Scan for the cell matching the given text and deliver its [X, Y] coordinate at center. 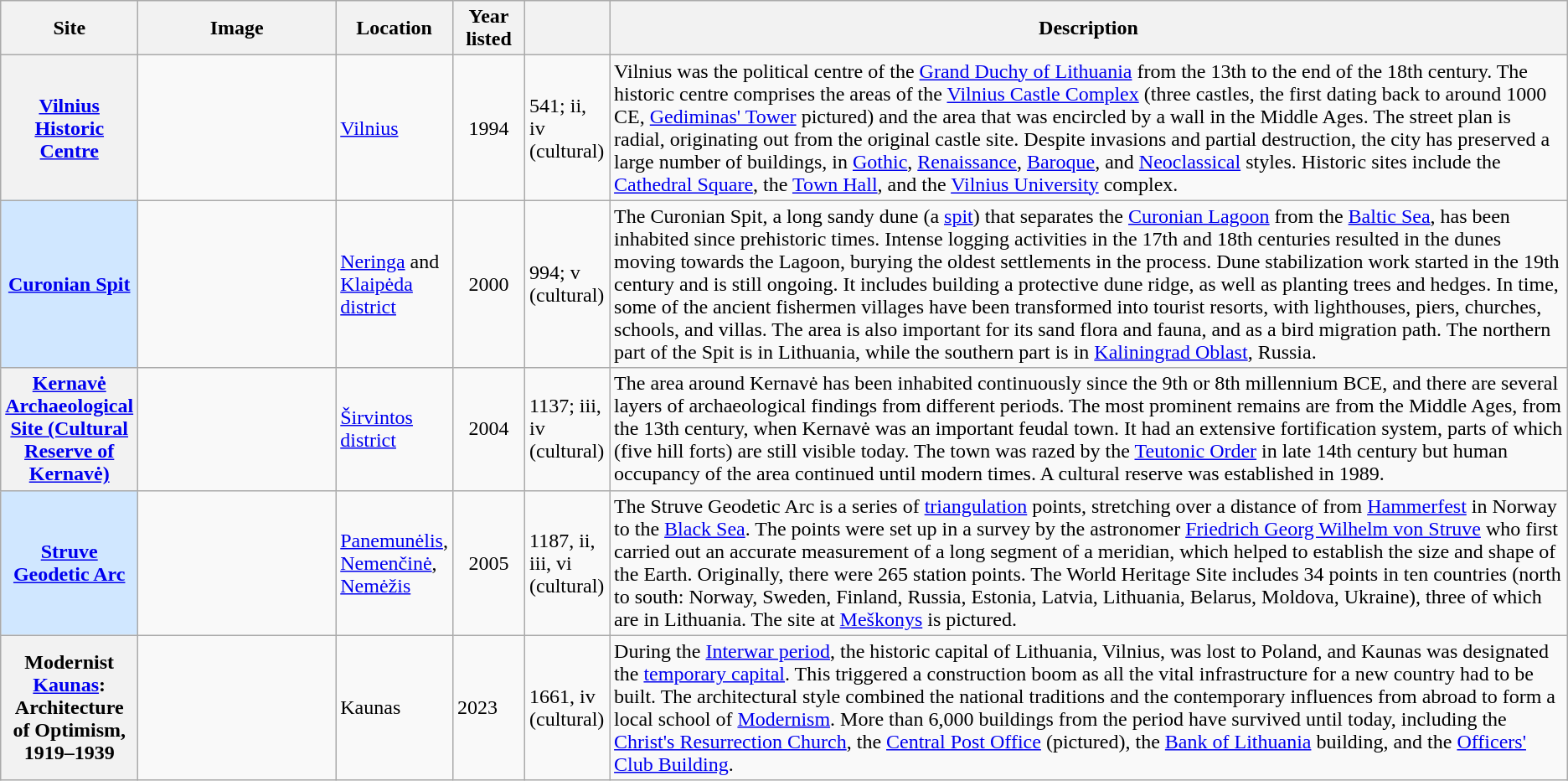
Description [1089, 28]
2023 [488, 707]
2005 [488, 563]
1187, ii, iii, vi (cultural) [568, 563]
Vilnius Historic Centre [70, 127]
Širvintos district [395, 429]
Kaunas [395, 707]
Curonian Spit [70, 284]
994; v (cultural) [568, 284]
Site [70, 28]
Location [395, 28]
Neringa and Klaipėda district [395, 284]
Kernavė Archaeological Site (Cultural Reserve of Kernavė) [70, 429]
1137; iii, iv (cultural) [568, 429]
1661, iv (cultural) [568, 707]
Struve Geodetic Arc [70, 563]
1994 [488, 127]
Modernist Kaunas: Architecture of Optimism, 1919–1939 [70, 707]
2004 [488, 429]
2000 [488, 284]
Image [237, 28]
Vilnius [395, 127]
Panemunėlis, Nemenčinė, Nemėžis [395, 563]
541; ii, iv (cultural) [568, 127]
Year listed [488, 28]
